Identify which cell holds the provided text, then report its (x, y) central coordinate. 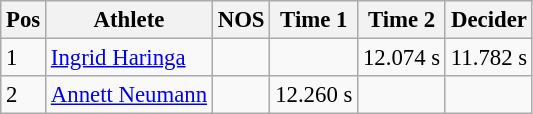
12.260 s (314, 95)
Pos (24, 20)
11.782 s (488, 58)
Annett Neumann (130, 95)
Time 2 (402, 20)
Time 1 (314, 20)
1 (24, 58)
12.074 s (402, 58)
Ingrid Haringa (130, 58)
Athlete (130, 20)
2 (24, 95)
Decider (488, 20)
NOS (240, 20)
